Identify which cell holds the provided text, then report its (X, Y) central coordinate. 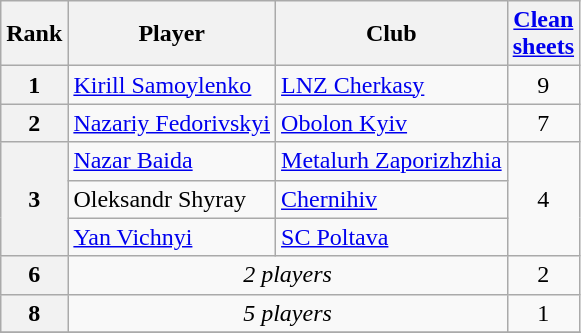
Cleansheets (543, 34)
LNZ Cherkasy (392, 85)
Nazar Baida (172, 161)
3 (34, 199)
4 (543, 199)
SC Poltava (392, 237)
6 (34, 275)
Yan Vichnyi (172, 237)
2 players (288, 275)
Oleksandr Shyray (172, 199)
8 (34, 313)
Rank (34, 34)
Metalurh Zaporizhzhia (392, 161)
9 (543, 85)
Kirill Samoylenko (172, 85)
Nazariy Fedorivskyi (172, 123)
5 players (288, 313)
7 (543, 123)
Chernihiv (392, 199)
Player (172, 34)
Obolon Kyiv (392, 123)
Club (392, 34)
